Locate the cell with the specified text and output its (x, y) center coordinate. 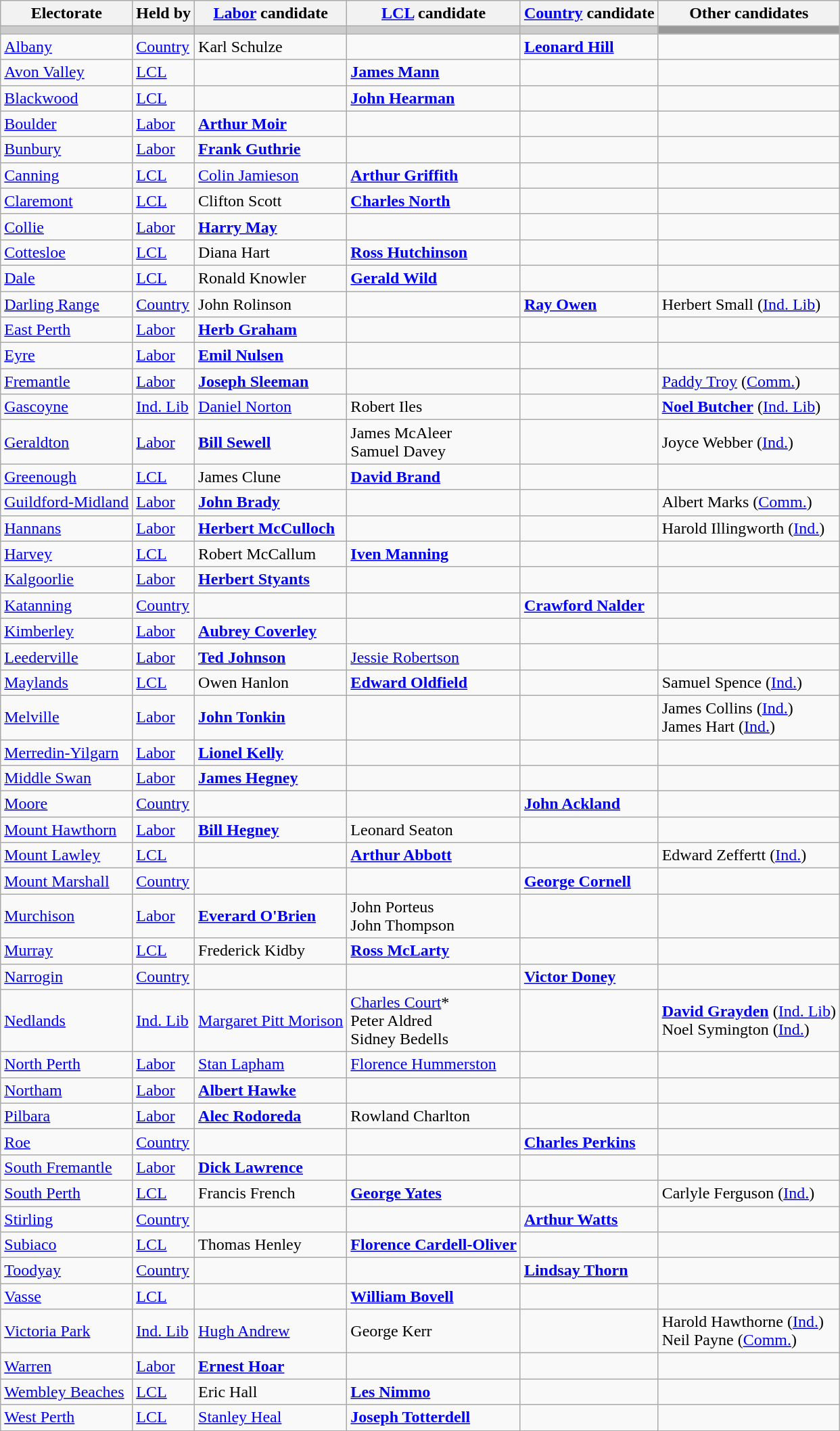
Darling Range (66, 304)
George Kerr (434, 1331)
Claremont (66, 201)
LCL candidate (434, 14)
Maylands (66, 682)
Canning (66, 175)
Stanley Heal (271, 1417)
Lionel Kelly (271, 753)
Merredin-Yilgarn (66, 753)
Mount Hawthorn (66, 830)
Robert Iles (434, 407)
James Clune (271, 477)
Florence Cardell-Oliver (434, 1245)
William Bovell (434, 1296)
Electorate (66, 14)
Ronald Knowler (271, 278)
North Perth (66, 1064)
James McAleer Samuel Davey (434, 442)
James Hegney (271, 778)
Middle Swan (66, 778)
Arthur Griffith (434, 175)
Stirling (66, 1219)
Albert Hawke (271, 1090)
Held by (164, 14)
Bill Hegney (271, 830)
Charles North (434, 201)
Subiaco (66, 1245)
South Fremantle (66, 1167)
Ernest Hoar (271, 1366)
Geraldton (66, 442)
Colin Jamieson (271, 175)
James Mann (434, 72)
Harry May (271, 227)
Charles Court* Peter Aldred Sidney Bedells (434, 1021)
David Grayden (Ind. Lib) Noel Symington (Ind.) (749, 1021)
Karl Schulze (271, 47)
Arthur Watts (589, 1219)
Mount Marshall (66, 881)
Leederville (66, 657)
Mount Lawley (66, 855)
Leonard Seaton (434, 830)
Jessie Robertson (434, 657)
Moore (66, 804)
Roe (66, 1142)
Dale (66, 278)
Joyce Webber (Ind.) (749, 442)
Herbert Styants (271, 580)
Robert McCallum (271, 554)
Joseph Sleeman (271, 381)
Dick Lawrence (271, 1167)
George Cornell (589, 881)
Harold Hawthorne (Ind.) Neil Payne (Comm.) (749, 1331)
Lindsay Thorn (589, 1271)
Frank Guthrie (271, 149)
Arthur Abbott (434, 855)
Country candidate (589, 14)
Edward Oldfield (434, 682)
John Porteus John Thompson (434, 916)
Labor candidate (271, 14)
Melville (66, 717)
Eyre (66, 356)
Ross McLarty (434, 951)
Clifton Scott (271, 201)
Collie (66, 227)
Noel Butcher (Ind. Lib) (749, 407)
Daniel Norton (271, 407)
Ross Hutchinson (434, 252)
Carlyle Ferguson (Ind.) (749, 1193)
Pilbara (66, 1116)
James Collins (Ind.) James Hart (Ind.) (749, 717)
Nedlands (66, 1021)
Harvey (66, 554)
Greenough (66, 477)
John Brady (271, 502)
Herb Graham (271, 330)
Paddy Troy (Comm.) (749, 381)
Narrogin (66, 977)
Fremantle (66, 381)
Everard O'Brien (271, 916)
Owen Hanlon (271, 682)
Stan Lapham (271, 1064)
Arthur Moir (271, 124)
Aubrey Coverley (271, 631)
Wembley Beaches (66, 1392)
Gerald Wild (434, 278)
Samuel Spence (Ind.) (749, 682)
Kalgoorlie (66, 580)
John Tonkin (271, 717)
Boulder (66, 124)
Guildford-Midland (66, 502)
Bill Sewell (271, 442)
Albert Marks (Comm.) (749, 502)
Blackwood (66, 98)
Ted Johnson (271, 657)
Albany (66, 47)
Thomas Henley (271, 1245)
Diana Hart (271, 252)
Vasse (66, 1296)
South Perth (66, 1193)
Leonard Hill (589, 47)
Katanning (66, 605)
Eric Hall (271, 1392)
Hannans (66, 528)
Northam (66, 1090)
George Yates (434, 1193)
Murray (66, 951)
Charles Perkins (589, 1142)
Iven Manning (434, 554)
East Perth (66, 330)
Kimberley (66, 631)
John Ackland (589, 804)
Gascoyne (66, 407)
Crawford Nalder (589, 605)
Victoria Park (66, 1331)
Alec Rodoreda (271, 1116)
Other candidates (749, 14)
Florence Hummerston (434, 1064)
Harold Illingworth (Ind.) (749, 528)
John Hearman (434, 98)
Ray Owen (589, 304)
Edward Zeffertt (Ind.) (749, 855)
Francis French (271, 1193)
Warren (66, 1366)
Joseph Totterdell (434, 1417)
Hugh Andrew (271, 1331)
West Perth (66, 1417)
Frederick Kidby (271, 951)
Emil Nulsen (271, 356)
David Brand (434, 477)
John Rolinson (271, 304)
Rowland Charlton (434, 1116)
Les Nimmo (434, 1392)
Toodyay (66, 1271)
Cottesloe (66, 252)
Bunbury (66, 149)
Herbert Small (Ind. Lib) (749, 304)
Murchison (66, 916)
Herbert McCulloch (271, 528)
Margaret Pitt Morison (271, 1021)
Avon Valley (66, 72)
Victor Doney (589, 977)
